Search for the cell housing the specified text and yield its [x, y] center coordinate. 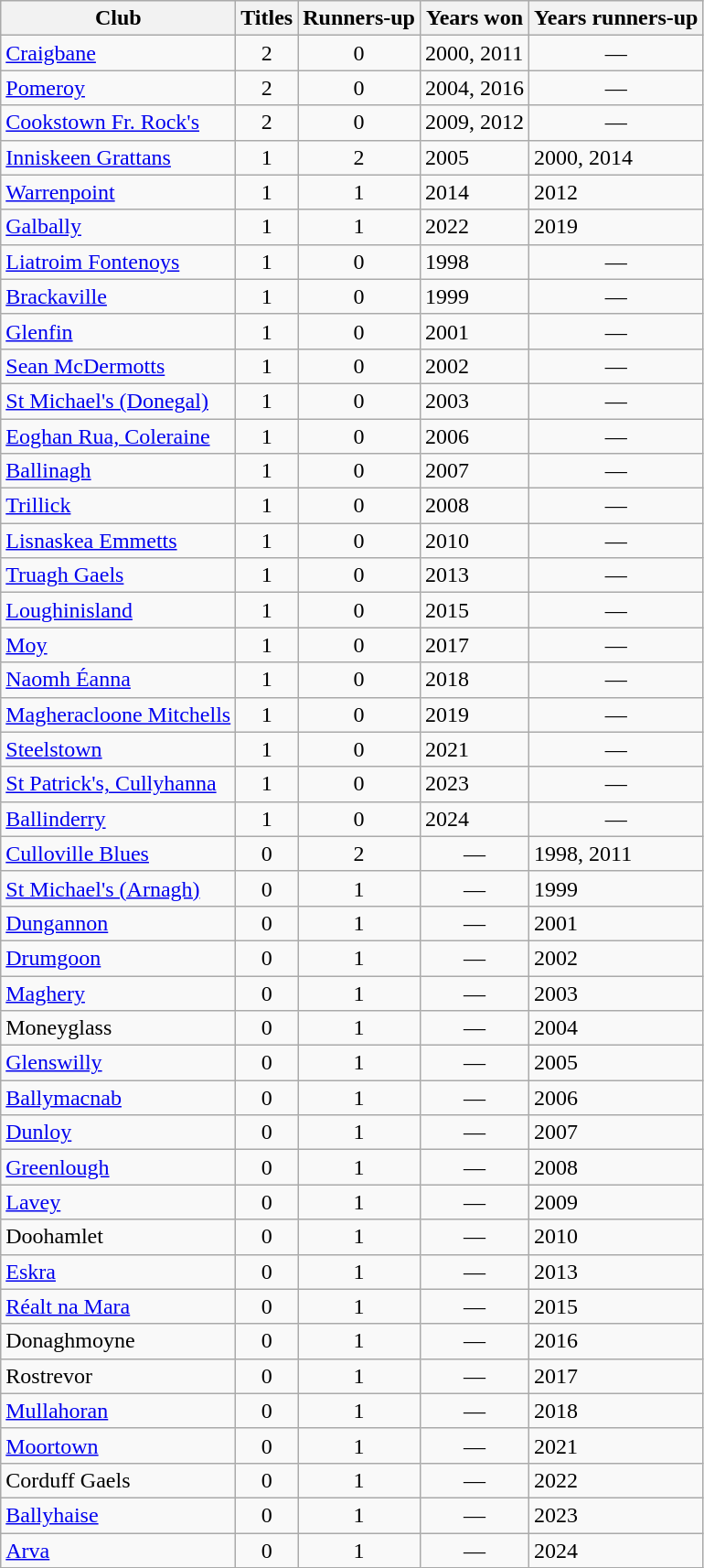
Ballyhaise [119, 1515]
2004 [616, 1028]
St Patrick's, Cullyhanna [119, 784]
Mullahoran [119, 1411]
Lavey [119, 1202]
2009, 2012 [474, 123]
Inniskeen Grattans [119, 157]
1998, 2011 [616, 854]
Réalt na Mara [119, 1306]
Craigbane [119, 53]
Doohamlet [119, 1237]
Trillick [119, 506]
Pomeroy [119, 88]
2012 [616, 192]
2014 [474, 192]
Donaghmoyne [119, 1341]
2004, 2016 [474, 88]
2000, 2011 [474, 53]
Sean McDermotts [119, 366]
Eoghan Rua, Coleraine [119, 436]
Ballinagh [119, 471]
Ballinderry [119, 819]
2016 [616, 1341]
Loughinisland [119, 610]
Warrenpoint [119, 192]
Galbally [119, 227]
St Michael's (Donegal) [119, 401]
Maghery [119, 993]
Glenfin [119, 331]
Dunloy [119, 1133]
Magheracloone Mitchells [119, 714]
Club [119, 18]
Liatroim Fontenoys [119, 262]
1998 [474, 262]
Lisnaskea Emmetts [119, 541]
Corduff Gaels [119, 1480]
Greenlough [119, 1167]
2009 [616, 1202]
Moy [119, 645]
Titles [267, 18]
Drumgoon [119, 958]
Brackaville [119, 296]
Years won [474, 18]
Years runners-up [616, 18]
Moneyglass [119, 1028]
Arva [119, 1551]
Ballymacnab [119, 1098]
2000, 2014 [616, 157]
Moortown [119, 1445]
Runners-up [359, 18]
Eskra [119, 1272]
Steelstown [119, 749]
Truagh Gaels [119, 575]
Rostrevor [119, 1376]
St Michael's (Arnagh) [119, 888]
Glenswilly [119, 1063]
Dungannon [119, 923]
Naomh Éanna [119, 680]
Culloville Blues [119, 854]
Cookstown Fr. Rock's [119, 123]
